Determine the [X, Y] coordinate at the center of the cell enclosing the given text.  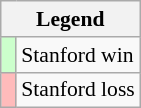
Stanford loss [78, 90]
Legend [70, 19]
Stanford win [78, 55]
